Return (x, y) of the center of cell containing provided text 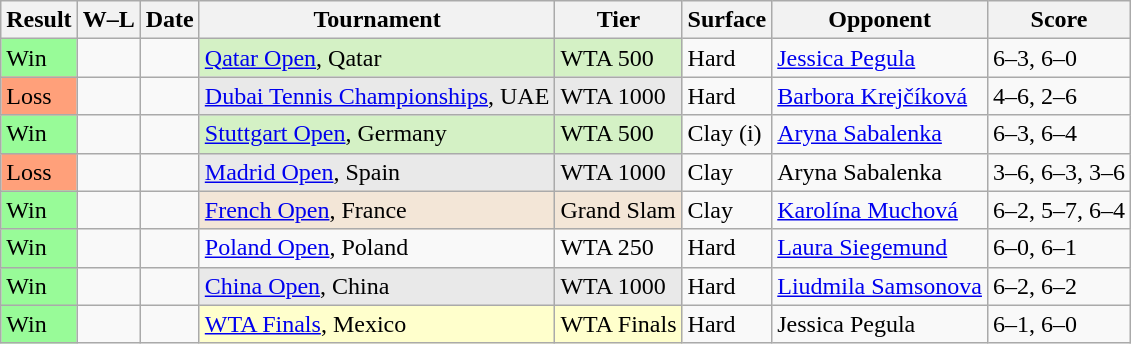
Surface (727, 20)
China Open, China (377, 286)
French Open, France (377, 210)
6–2, 5–7, 6–4 (1058, 210)
Tier (618, 20)
Opponent (880, 20)
Poland Open, Poland (377, 248)
6–1, 6–0 (1058, 324)
WTA Finals, Mexico (377, 324)
W–L (108, 20)
6–2, 6–2 (1058, 286)
Karolína Muchová (880, 210)
Score (1058, 20)
WTA 250 (618, 248)
Date (170, 20)
Stuttgart Open, Germany (377, 134)
Clay (i) (727, 134)
3–6, 6–3, 3–6 (1058, 172)
Barbora Krejčíková (880, 96)
Grand Slam (618, 210)
Liudmila Samsonova (880, 286)
Qatar Open, Qatar (377, 58)
6–3, 6–0 (1058, 58)
Result (39, 20)
4–6, 2–6 (1058, 96)
6–0, 6–1 (1058, 248)
WTA Finals (618, 324)
Tournament (377, 20)
Madrid Open, Spain (377, 172)
Dubai Tennis Championships, UAE (377, 96)
6–3, 6–4 (1058, 134)
Laura Siegemund (880, 248)
